Return the [x, y] coordinate for the center point of the cell that contains the specified text.  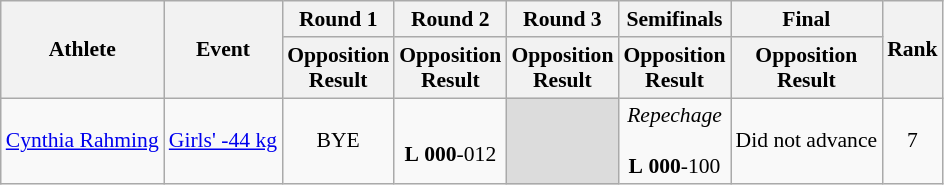
Athlete [82, 50]
Did not advance [807, 142]
Semifinals [674, 19]
L 000-012 [450, 142]
Rank [912, 50]
BYE [338, 142]
Repechage L 000-100 [674, 142]
7 [912, 142]
Cynthia Rahming [82, 142]
Round 1 [338, 19]
Final [807, 19]
Round 3 [562, 19]
Event [223, 50]
Round 2 [450, 19]
Girls' -44 kg [223, 142]
